Scan for the cell matching the given text and deliver its [X, Y] coordinate at center. 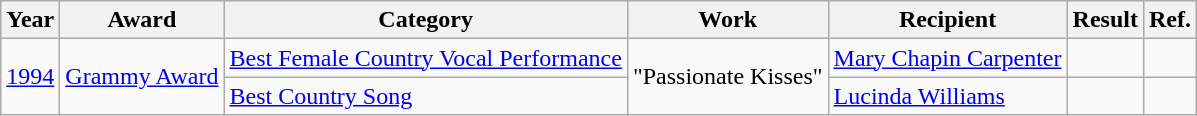
Best Female Country Vocal Performance [426, 58]
Award [142, 20]
1994 [30, 77]
Year [30, 20]
Grammy Award [142, 77]
"Passionate Kisses" [728, 77]
Category [426, 20]
Mary Chapin Carpenter [948, 58]
Ref. [1170, 20]
Best Country Song [426, 96]
Result [1105, 20]
Recipient [948, 20]
Work [728, 20]
Lucinda Williams [948, 96]
